Output the [x, y] coordinate of the center of the cell containing the given text.  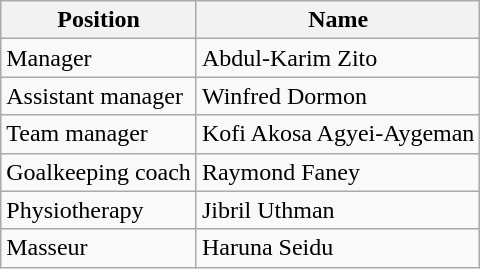
Team manager [99, 134]
Position [99, 20]
Manager [99, 58]
Kofi Akosa Agyei-Aygeman [338, 134]
Raymond Faney [338, 172]
Masseur [99, 248]
Physiotherapy [99, 210]
Name [338, 20]
Goalkeeping coach [99, 172]
Haruna Seidu [338, 248]
Winfred Dormon [338, 96]
Abdul-Karim Zito [338, 58]
Jibril Uthman [338, 210]
Assistant manager [99, 96]
